Pinpoint the cell where the given text exists, returning its [x, y] midpoint coordinate. 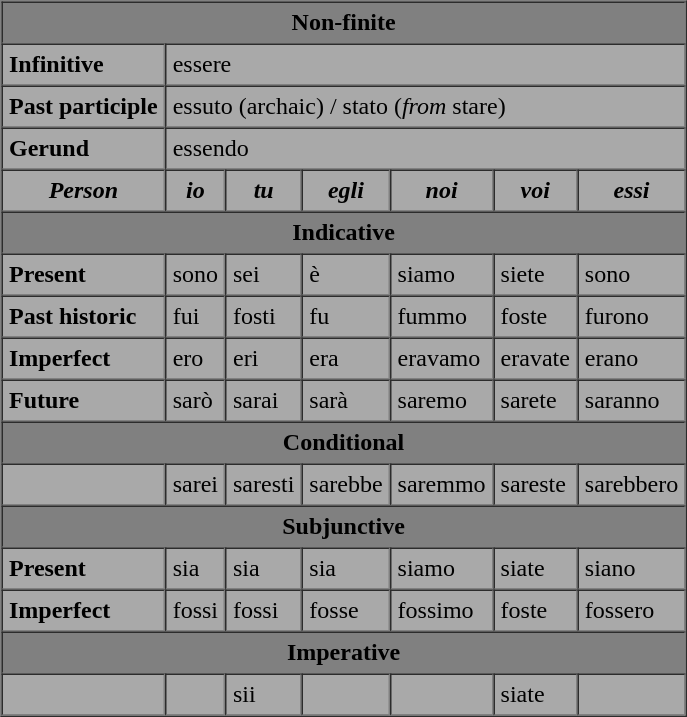
Past historic [84, 317]
sarai [263, 401]
Person [84, 191]
saremmo [442, 485]
Infinitive [84, 65]
fosse [346, 611]
sarete [535, 401]
sarei [195, 485]
essere [425, 65]
Past participle [84, 107]
era [346, 359]
ero [195, 359]
eravate [535, 359]
Subjunctive [344, 527]
essendo [425, 149]
sarà [346, 401]
erano [631, 359]
eravamo [442, 359]
saranno [631, 401]
sarebbe [346, 485]
è [346, 275]
sarò [195, 401]
Non-finite [344, 23]
sii [263, 695]
essi [631, 191]
tu [263, 191]
siano [631, 569]
sareste [535, 485]
io [195, 191]
furono [631, 317]
siete [535, 275]
eri [263, 359]
Conditional [344, 443]
fossero [631, 611]
Future [84, 401]
noi [442, 191]
saresti [263, 485]
fossimo [442, 611]
fummo [442, 317]
fu [346, 317]
Imperative [344, 653]
essuto (archaic) / stato (from stare) [425, 107]
sarebbero [631, 485]
fui [195, 317]
voi [535, 191]
fosti [263, 317]
sei [263, 275]
Indicative [344, 233]
Gerund [84, 149]
saremo [442, 401]
egli [346, 191]
